Capture the cell that displays the provided text and extract its (x, y) central coordinate. 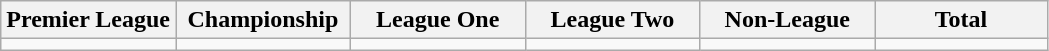
Premier League (88, 20)
League One (438, 20)
League Two (612, 20)
Championship (264, 20)
Total (962, 20)
Non-League (788, 20)
